Return the [x, y] coordinate for the center point of the cell that contains the specified text.  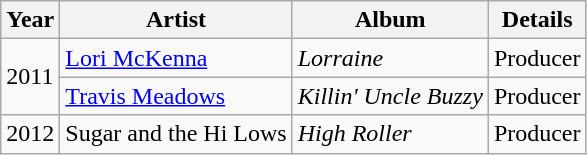
Artist [176, 20]
Album [390, 20]
High Roller [390, 134]
Killin' Uncle Buzzy [390, 96]
Details [537, 20]
2012 [30, 134]
Lorraine [390, 58]
2011 [30, 77]
Lori McKenna [176, 58]
Travis Meadows [176, 96]
Year [30, 20]
Sugar and the Hi Lows [176, 134]
